From the cell containing the given text, extract its center point as (x, y) coordinate. 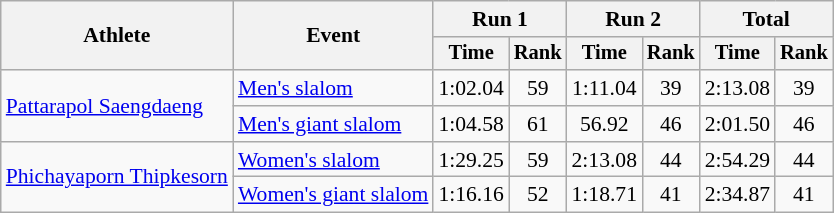
1:02.04 (470, 88)
1:04.58 (470, 124)
1:16.16 (470, 195)
1:18.71 (604, 195)
Pattarapol Saengdaeng (117, 106)
52 (538, 195)
Athlete (117, 36)
Men's slalom (334, 88)
61 (538, 124)
Phichayaporn Thipkesorn (117, 178)
Run 1 (500, 19)
Event (334, 36)
Women's giant slalom (334, 195)
Men's giant slalom (334, 124)
2:01.50 (738, 124)
Run 2 (634, 19)
2:34.87 (738, 195)
Total (766, 19)
Women's slalom (334, 160)
56.92 (604, 124)
1:11.04 (604, 88)
1:29.25 (470, 160)
2:54.29 (738, 160)
